Return the (x, y) coordinate for the center point of the cell that contains the specified text.  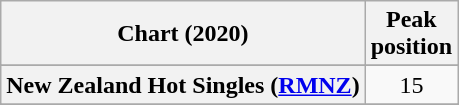
Peakposition (411, 34)
New Zealand Hot Singles (RMNZ) (183, 85)
15 (411, 85)
Chart (2020) (183, 34)
